Provide the (x, y) coordinate of the cell's center where the given text is located.  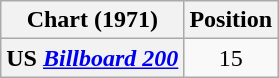
US Billboard 200 (92, 58)
15 (231, 58)
Chart (1971) (92, 20)
Position (231, 20)
